Return the [X, Y] coordinate for the center point of the cell that contains the specified text.  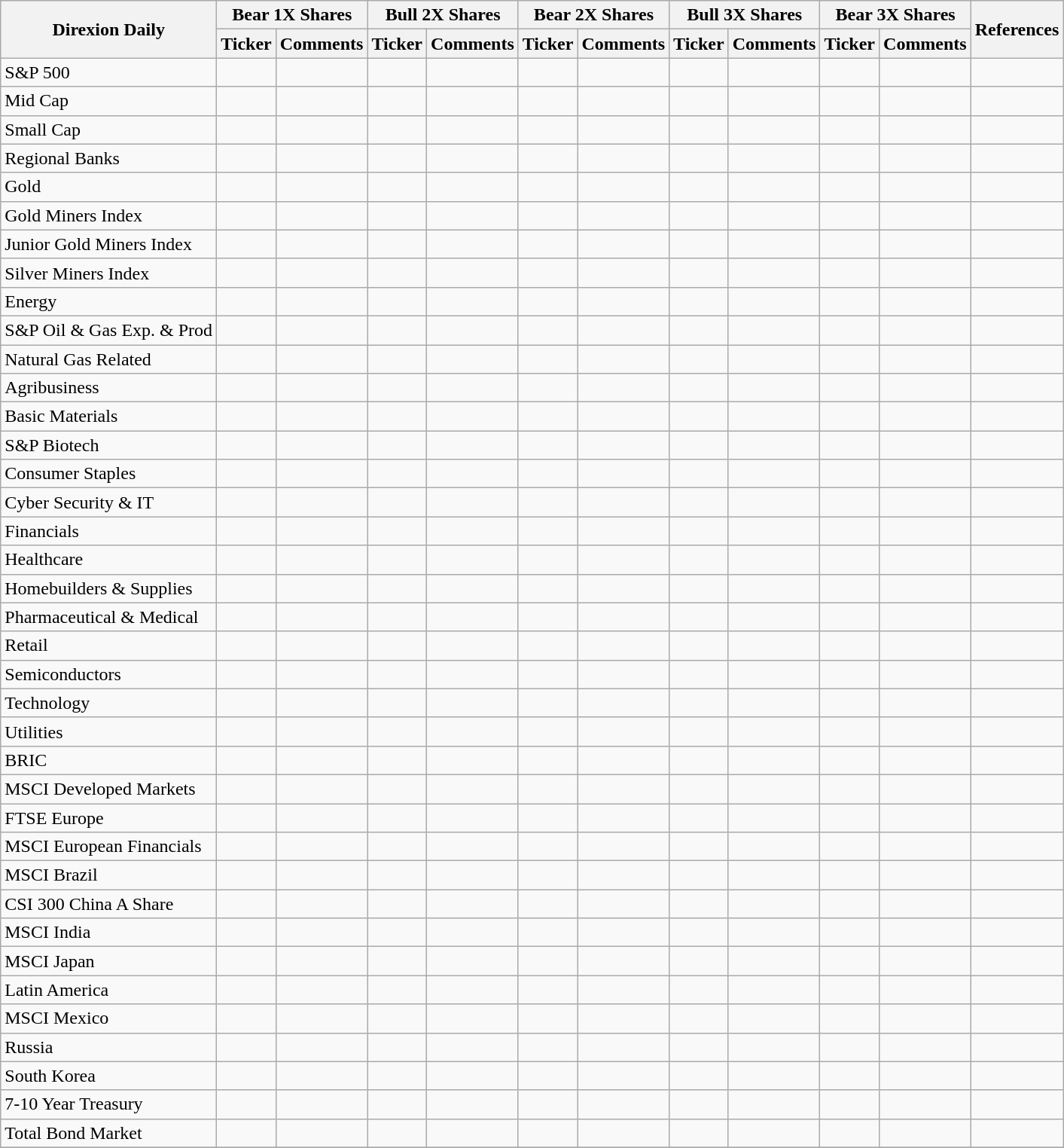
Russia [108, 1047]
Silver Miners Index [108, 273]
Gold Miners Index [108, 215]
Retail [108, 646]
Healthcare [108, 560]
Direxion Daily [108, 29]
MSCI Japan [108, 961]
Mid Cap [108, 101]
Total Bond Market [108, 1133]
FTSE Europe [108, 817]
MSCI Developed Markets [108, 789]
Bull 2X Shares [443, 15]
Junior Gold Miners Index [108, 244]
Regional Banks [108, 158]
Utilities [108, 731]
MSCI Mexico [108, 1018]
Bear 1X Shares [292, 15]
Bear 2X Shares [593, 15]
Basic Materials [108, 417]
Cyber Security & IT [108, 502]
Bear 3X Shares [895, 15]
MSCI European Financials [108, 847]
7-10 Year Treasury [108, 1104]
Pharmaceutical & Medical [108, 617]
S&P Biotech [108, 445]
Consumer Staples [108, 474]
S&P 500 [108, 72]
S&P Oil & Gas Exp. & Prod [108, 330]
Small Cap [108, 130]
Gold [108, 187]
Financials [108, 531]
South Korea [108, 1076]
Latin America [108, 990]
Energy [108, 301]
Agribusiness [108, 388]
Bull 3X Shares [745, 15]
Natural Gas Related [108, 359]
MSCI India [108, 933]
BRIC [108, 760]
References [1017, 29]
Semiconductors [108, 674]
Homebuilders & Supplies [108, 588]
CSI 300 China A Share [108, 904]
Technology [108, 703]
MSCI Brazil [108, 875]
